Provide the (x, y) coordinate of the cell's center where the given text is located.  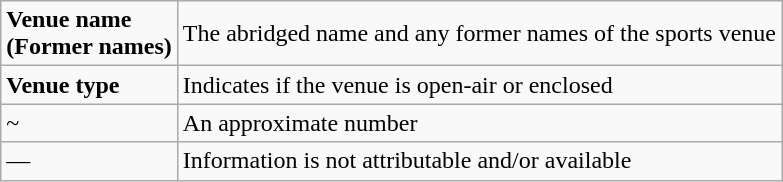
Venue type (90, 85)
An approximate number (479, 123)
Indicates if the venue is open-air or enclosed (479, 85)
~ (90, 123)
Information is not attributable and/or available (479, 161)
The abridged name and any former names of the sports venue (479, 34)
— (90, 161)
Venue name(Former names) (90, 34)
